Find where the given text appears and provide that cell's center as (x, y) coordinate. 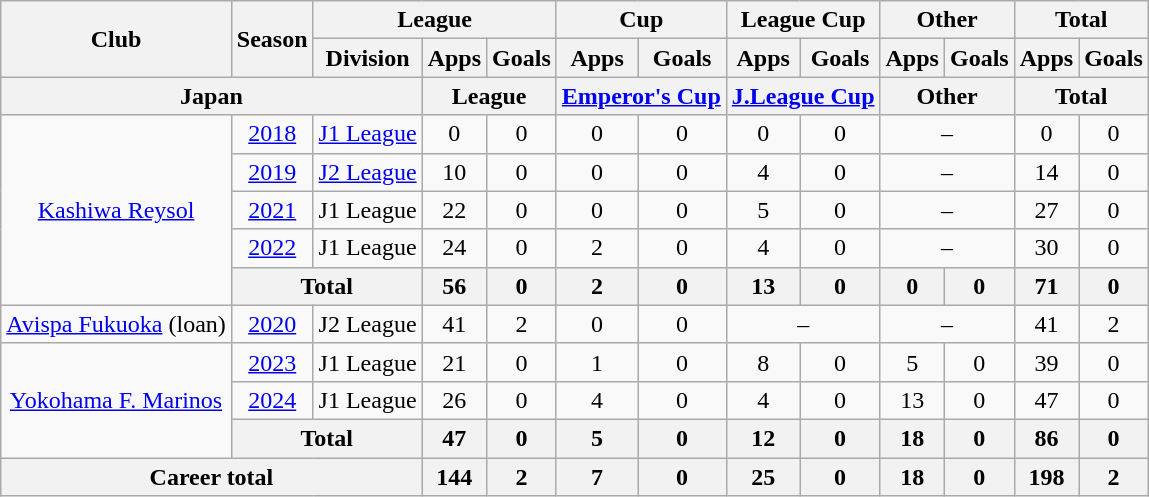
Division (368, 58)
J.League Cup (803, 96)
2023 (272, 362)
198 (1046, 477)
Yokohama F. Marinos (116, 400)
2024 (272, 400)
Emperor's Cup (641, 96)
39 (1046, 362)
22 (454, 210)
Cup (641, 20)
2019 (272, 172)
8 (763, 362)
2018 (272, 134)
30 (1046, 248)
27 (1046, 210)
144 (454, 477)
1 (597, 362)
25 (763, 477)
Club (116, 39)
7 (597, 477)
Season (272, 39)
League Cup (803, 20)
2021 (272, 210)
10 (454, 172)
Kashiwa Reysol (116, 210)
24 (454, 248)
56 (454, 286)
2022 (272, 248)
21 (454, 362)
2020 (272, 324)
86 (1046, 438)
26 (454, 400)
Japan (212, 96)
14 (1046, 172)
12 (763, 438)
Avispa Fukuoka (loan) (116, 324)
Career total (212, 477)
71 (1046, 286)
